From the cell containing the given text, extract its center point as (X, Y) coordinate. 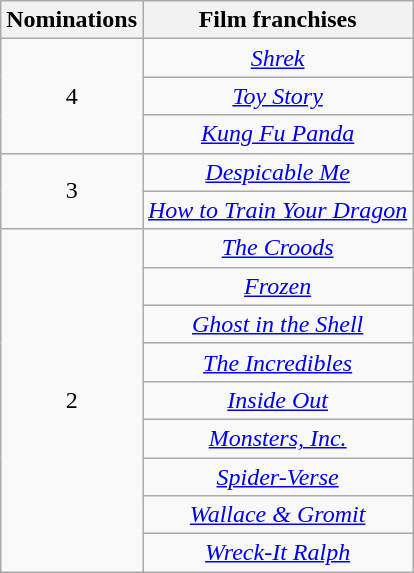
Ghost in the Shell (277, 324)
Inside Out (277, 400)
Wreck-It Ralph (277, 553)
Toy Story (277, 96)
Monsters, Inc. (277, 438)
Kung Fu Panda (277, 134)
How to Train Your Dragon (277, 210)
Spider-Verse (277, 477)
Film franchises (277, 20)
3 (72, 191)
4 (72, 96)
2 (72, 400)
Frozen (277, 286)
Wallace & Gromit (277, 515)
Nominations (72, 20)
The Incredibles (277, 362)
The Croods (277, 248)
Shrek (277, 58)
Despicable Me (277, 172)
